From the cell containing the given text, extract its center point as [X, Y] coordinate. 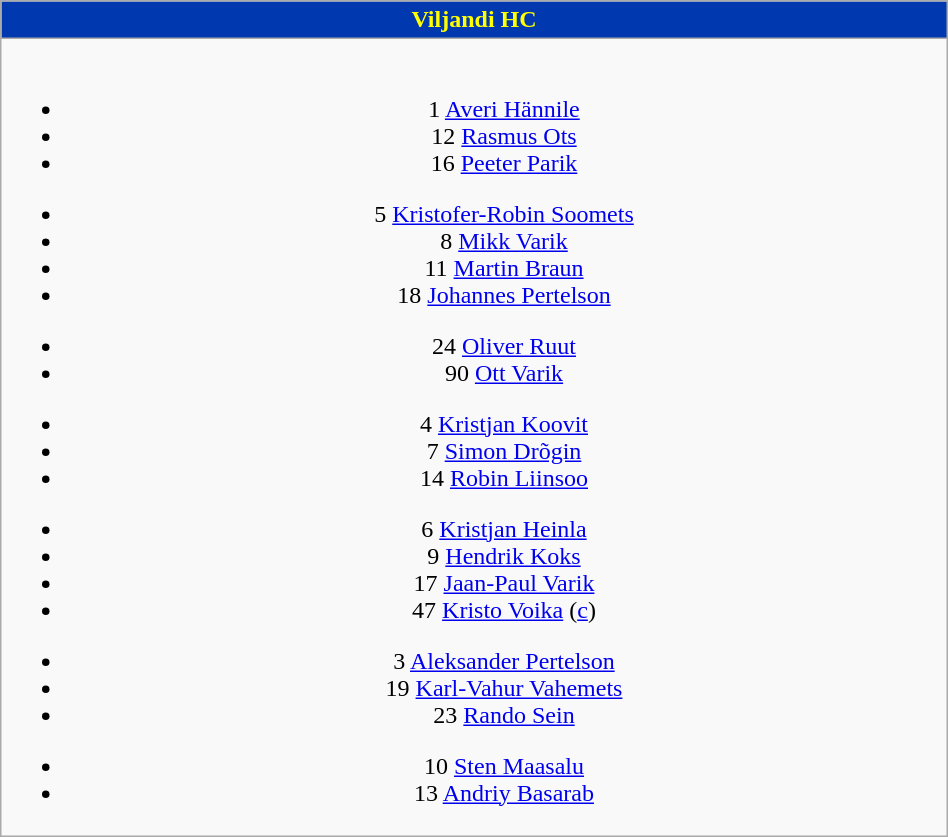
Viljandi HC [474, 20]
